For the text-containing cell, return its midpoint in [x, y] coordinate format. 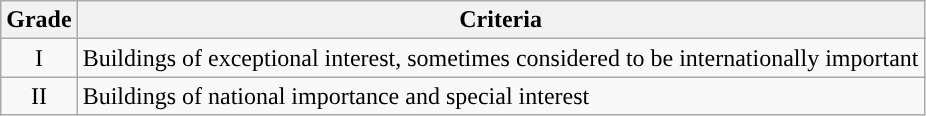
Buildings of national importance and special interest [500, 96]
Buildings of exceptional interest, sometimes considered to be internationally important [500, 58]
Criteria [500, 20]
II [39, 96]
Grade [39, 20]
I [39, 58]
